Return (X, Y) of the center of cell containing provided text 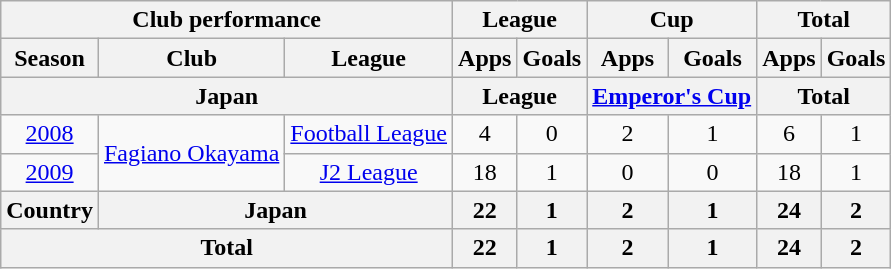
Season (50, 58)
Football League (369, 134)
6 (789, 134)
Emperor's Cup (672, 96)
J2 League (369, 172)
Club (191, 58)
2008 (50, 134)
Club performance (227, 20)
Country (50, 210)
4 (485, 134)
2009 (50, 172)
Fagiano Okayama (191, 153)
Cup (672, 20)
